Output the [X, Y] coordinate of the center of the cell containing the given text.  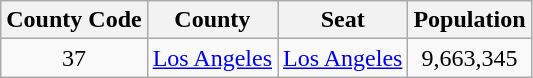
County Code [74, 20]
Population [470, 20]
9,663,345 [470, 58]
Seat [343, 20]
County [212, 20]
37 [74, 58]
